Extract the [X, Y] coordinate from the center of the cell holding the provided text.  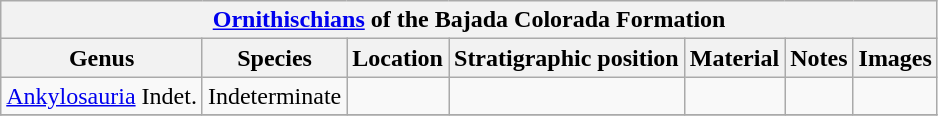
Stratigraphic position [566, 58]
Ornithischians of the Bajada Colorada Formation [470, 20]
Images [895, 58]
Genus [102, 58]
Indeterminate [274, 96]
Species [274, 58]
Notes [819, 58]
Material [734, 58]
Location [398, 58]
Ankylosauria Indet. [102, 96]
